From the cell containing the given text, extract its center point as (X, Y) coordinate. 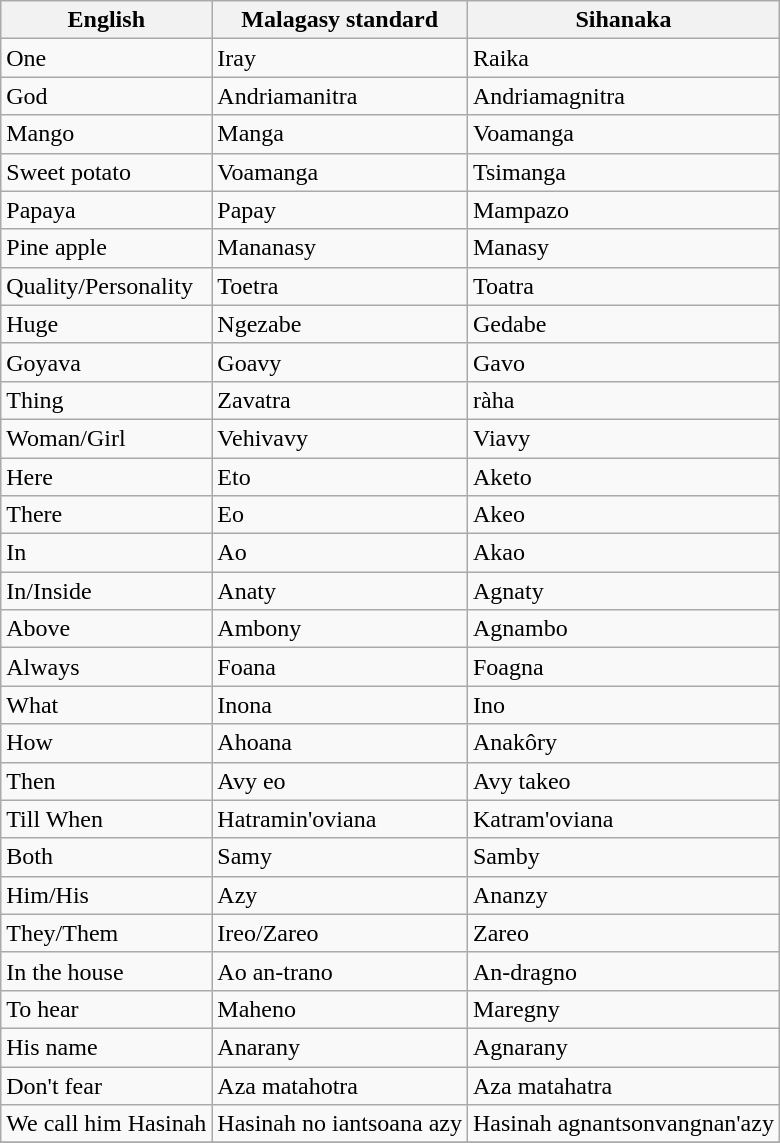
Anarany (340, 1047)
Ao an-trano (340, 971)
How (106, 743)
Above (106, 629)
Manga (340, 134)
Woman/Girl (106, 438)
English (106, 20)
Anaty (340, 591)
Aketo (623, 477)
Avy takeo (623, 781)
Samby (623, 857)
Ambony (340, 629)
Quality/Personality (106, 286)
Papaya (106, 210)
Him/His (106, 895)
Ao (340, 553)
What (106, 705)
In (106, 553)
Inona (340, 705)
Tsimanga (623, 172)
There (106, 515)
One (106, 58)
In the house (106, 971)
Foagna (623, 667)
Mampazo (623, 210)
Ahoana (340, 743)
Azy (340, 895)
Malagasy standard (340, 20)
Pine apple (106, 248)
ràha (623, 400)
Toatra (623, 286)
Ananzy (623, 895)
Viavy (623, 438)
His name (106, 1047)
Mango (106, 134)
Ngezabe (340, 324)
Toetra (340, 286)
Aza matahatra (623, 1085)
Ino (623, 705)
Both (106, 857)
Agnaty (623, 591)
Anakôry (623, 743)
Papay (340, 210)
Gavo (623, 362)
Zavatra (340, 400)
Huge (106, 324)
Goyava (106, 362)
Hatramin'oviana (340, 819)
Here (106, 477)
Agnambo (623, 629)
Akao (623, 553)
Sihanaka (623, 20)
An-dragno (623, 971)
God (106, 96)
Don't fear (106, 1085)
Goavy (340, 362)
Akeo (623, 515)
Agnarany (623, 1047)
Always (106, 667)
Eto (340, 477)
Then (106, 781)
Mananasy (340, 248)
We call him Hasinah (106, 1124)
Maregny (623, 1009)
Katram'oviana (623, 819)
Andriamanitra (340, 96)
Maheno (340, 1009)
Ireo/Zareo (340, 933)
Iray (340, 58)
Avy eo (340, 781)
Manasy (623, 248)
Hasinah no iantsoana azy (340, 1124)
Andriamagnitra (623, 96)
Raika (623, 58)
Sweet potato (106, 172)
Foana (340, 667)
In/Inside (106, 591)
Zareo (623, 933)
Aza matahotra (340, 1085)
Samy (340, 857)
They/Them (106, 933)
Gedabe (623, 324)
Till When (106, 819)
Eo (340, 515)
Hasinah agnantsonvangnan'azy (623, 1124)
Thing (106, 400)
Vehivavy (340, 438)
To hear (106, 1009)
